Pinpoint the cell where the given text exists, returning its [x, y] midpoint coordinate. 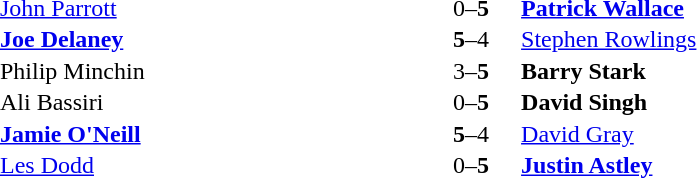
0–5 [471, 103]
3–5 [471, 71]
